Extract the [X, Y] coordinate from the center of the cell holding the provided text.  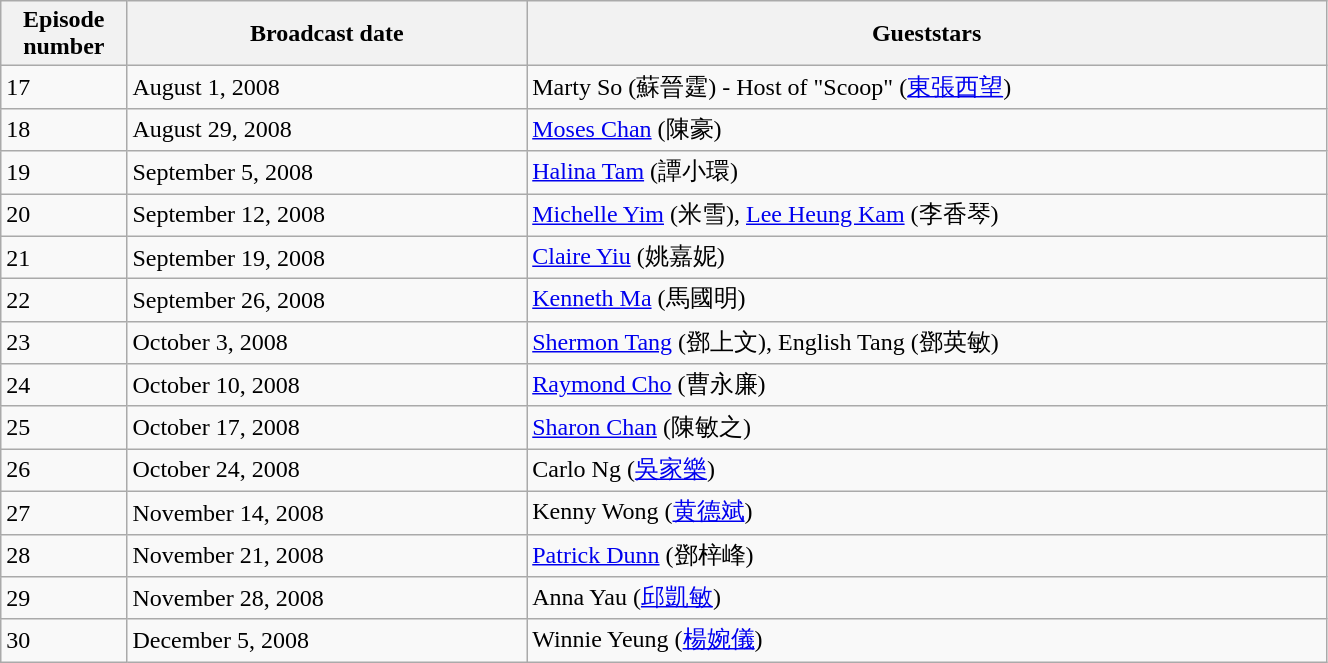
Kenneth Ma (馬國明) [927, 300]
25 [64, 428]
29 [64, 598]
Kenny Wong (黄德斌) [927, 512]
November 21, 2008 [327, 556]
Gueststars [927, 34]
17 [64, 88]
Moses Chan (陳豪) [927, 130]
October 17, 2008 [327, 428]
October 10, 2008 [327, 386]
December 5, 2008 [327, 640]
30 [64, 640]
November 14, 2008 [327, 512]
October 24, 2008 [327, 470]
Marty So (蘇晉霆) - Host of "Scoop" (東張西望) [927, 88]
26 [64, 470]
August 29, 2008 [327, 130]
Carlo Ng (吳家樂) [927, 470]
22 [64, 300]
18 [64, 130]
August 1, 2008 [327, 88]
21 [64, 258]
Broadcast date [327, 34]
September 26, 2008 [327, 300]
19 [64, 172]
September 19, 2008 [327, 258]
Winnie Yeung (楊婉儀) [927, 640]
September 5, 2008 [327, 172]
Michelle Yim (米雪), Lee Heung Kam (李香琴) [927, 216]
Sharon Chan (陳敏之) [927, 428]
Claire Yiu (姚嘉妮) [927, 258]
Shermon Tang (鄧上文), English Tang (鄧英敏) [927, 342]
27 [64, 512]
October 3, 2008 [327, 342]
Patrick Dunn (鄧梓峰) [927, 556]
20 [64, 216]
Episode number [64, 34]
Raymond Cho (曹永廉) [927, 386]
Halina Tam (譚小環) [927, 172]
November 28, 2008 [327, 598]
24 [64, 386]
28 [64, 556]
September 12, 2008 [327, 216]
23 [64, 342]
Anna Yau (邱凱敏) [927, 598]
